Locate the cell with the specified text and output its (x, y) center coordinate. 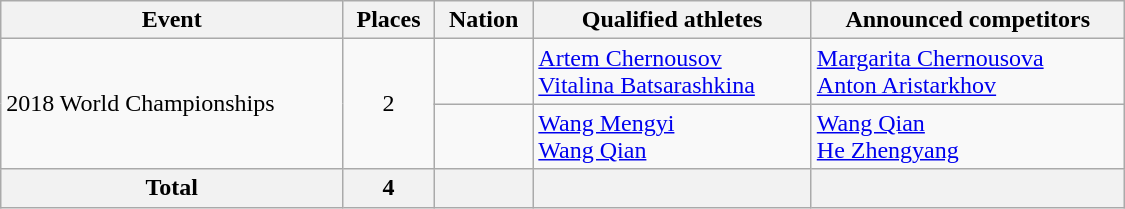
4 (389, 188)
Event (172, 20)
Wang QianHe Zhengyang (968, 136)
Places (389, 20)
2018 World Championships (172, 104)
Qualified athletes (672, 20)
Margarita ChernousovaAnton Aristarkhov (968, 72)
Announced competitors (968, 20)
Total (172, 188)
Wang MengyiWang Qian (672, 136)
Nation (483, 20)
2 (389, 104)
Artem ChernousovVitalina Batsarashkina (672, 72)
